Locate the cell with the specified text and output its [X, Y] center coordinate. 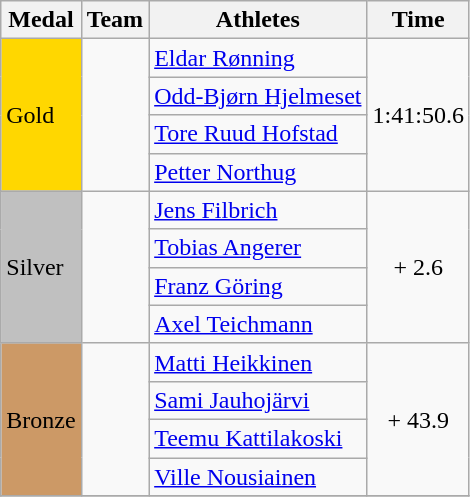
1:41:50.6 [418, 115]
Tobias Angerer [258, 248]
Matti Heikkinen [258, 362]
Time [418, 20]
Franz Göring [258, 286]
Petter Northug [258, 172]
Athletes [258, 20]
Ville Nousiainen [258, 477]
Axel Teichmann [258, 324]
Team [115, 20]
Tore Ruud Hofstad [258, 134]
+ 43.9 [418, 419]
Odd-Bjørn Hjelmeset [258, 96]
Sami Jauhojärvi [258, 400]
Bronze [41, 419]
Jens Filbrich [258, 210]
+ 2.6 [418, 267]
Teemu Kattilakoski [258, 438]
Eldar Rønning [258, 58]
Silver [41, 267]
Gold [41, 115]
Medal [41, 20]
